Extract the (X, Y) coordinate from the center of the cell holding the provided text.  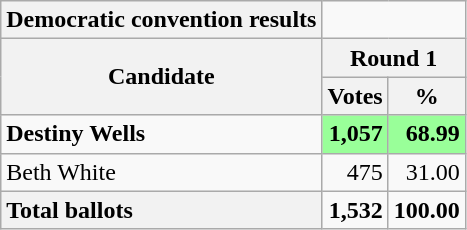
Destiny Wells (162, 134)
Democratic convention results (162, 20)
% (426, 96)
Beth White (162, 172)
Votes (355, 96)
Candidate (162, 77)
1,057 (355, 134)
Total ballots (162, 210)
100.00 (426, 210)
31.00 (426, 172)
68.99 (426, 134)
Round 1 (394, 58)
475 (355, 172)
1,532 (355, 210)
